Find where the given text appears and provide that cell's center as [x, y] coordinate. 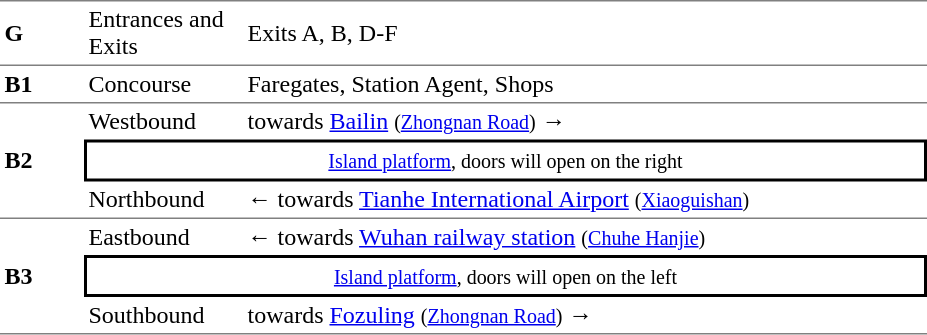
Concourse [164, 85]
towards Fozuling (Zhongnan Road) → [585, 316]
B1 [42, 85]
Island platform, doors will open on the right [506, 161]
← towards Wuhan railway station (Chuhe Hanjie) [585, 237]
Southbound [164, 316]
Entrances and Exits [164, 33]
Faregates, Station Agent, Shops [585, 85]
Northbound [164, 201]
Eastbound [164, 237]
Island platform, doors will open on the left [506, 276]
towards Bailin (Zhongnan Road) → [585, 122]
← towards Tianhe International Airport (Xiaoguishan) [585, 201]
G [42, 33]
Westbound [164, 122]
Exits A, B, D-F [585, 33]
B3 [42, 277]
B2 [42, 162]
